Pinpoint the cell where the given text exists, returning its [x, y] midpoint coordinate. 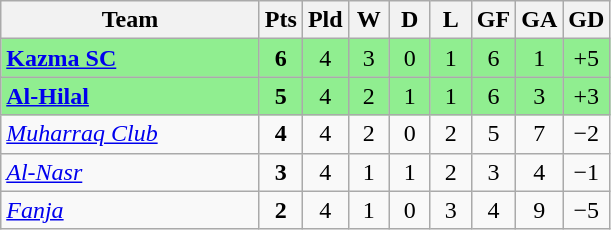
−1 [586, 172]
Team [130, 20]
D [410, 20]
−5 [586, 210]
9 [540, 210]
GF [493, 20]
Pld [325, 20]
−2 [586, 134]
L [450, 20]
Pts [280, 20]
Muharraq Club [130, 134]
+3 [586, 96]
Al-Hilal [130, 96]
Al-Nasr [130, 172]
7 [540, 134]
W [368, 20]
GD [586, 20]
Fanja [130, 210]
GA [540, 20]
+5 [586, 58]
Kazma SC [130, 58]
